For the text-containing cell, return its midpoint in [X, Y] coordinate format. 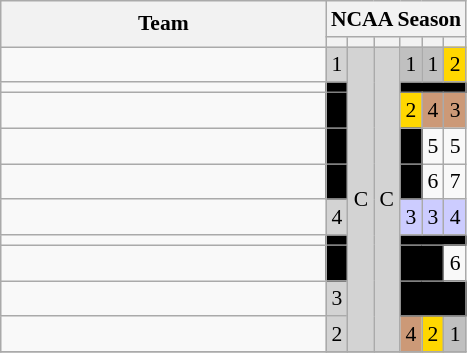
Team [164, 24]
7 [455, 182]
NCAA Season [396, 19]
